Locate the cell with the specified text and output its [x, y] center coordinate. 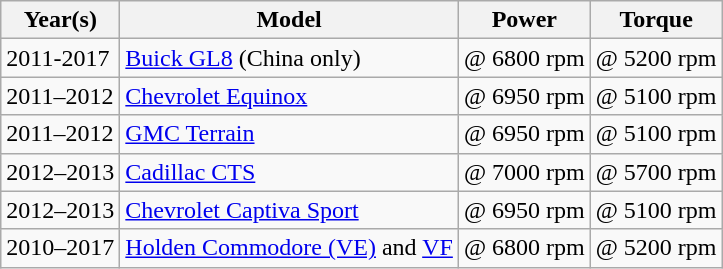
Chevrolet Equinox [290, 96]
Cadillac CTS [290, 172]
Buick GL8 (China only) [290, 58]
Power [524, 20]
Torque [656, 20]
@ 7000 rpm [524, 172]
GMC Terrain [290, 134]
Holden Commodore (VE) and VF [290, 248]
2010–2017 [60, 248]
Year(s) [60, 20]
@ 5700 rpm [656, 172]
Model [290, 20]
Chevrolet Captiva Sport [290, 210]
2011-2017 [60, 58]
